From the cell containing the given text, extract its center point as (X, Y) coordinate. 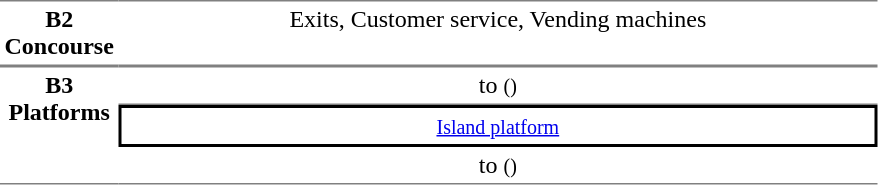
B2Concourse (59, 33)
Island platform (498, 126)
B3Platforms (59, 125)
Exits, Customer service, Vending machines (498, 33)
